Locate the cell with the specified text and output its [X, Y] center coordinate. 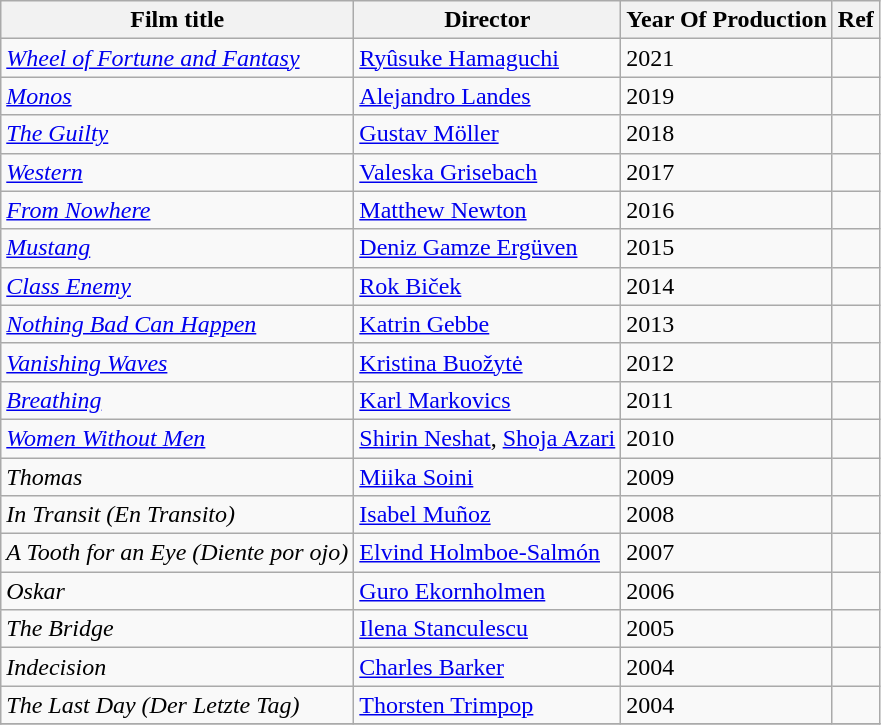
2012 [727, 362]
2019 [727, 96]
2014 [727, 286]
The Bridge [178, 629]
From Nowhere [178, 210]
Film title [178, 20]
2010 [727, 438]
Western [178, 172]
Thomas [178, 477]
Shirin Neshat, Shoja Azari [488, 438]
Women Without Men [178, 438]
Monos [178, 96]
Katrin Gebbe [488, 324]
2008 [727, 515]
Ilena Stanculescu [488, 629]
Charles Barker [488, 667]
Indecision [178, 667]
2017 [727, 172]
Matthew Newton [488, 210]
Rok Biček [488, 286]
Alejandro Landes [488, 96]
Gustav Möller [488, 134]
2011 [727, 400]
Deniz Gamze Ergüven [488, 248]
Miika Soini [488, 477]
Mustang [178, 248]
Vanishing Waves [178, 362]
2005 [727, 629]
Nothing Bad Can Happen [178, 324]
A Tooth for an Eye (Diente por ojo) [178, 553]
2006 [727, 591]
2007 [727, 553]
Ryûsuke Hamaguchi [488, 58]
2009 [727, 477]
Elvind Holmboe-Salmón [488, 553]
Thorsten Trimpop [488, 705]
Breathing [178, 400]
2018 [727, 134]
The Last Day (Der Letzte Tag) [178, 705]
Oskar [178, 591]
The Guilty [178, 134]
Kristina Buožytė [488, 362]
2021 [727, 58]
Isabel Muñoz [488, 515]
2016 [727, 210]
Karl Markovics [488, 400]
In Transit (En Transito) [178, 515]
2013 [727, 324]
Wheel of Fortune and Fantasy [178, 58]
Class Enemy [178, 286]
Guro Ekornholmen [488, 591]
Ref [856, 20]
Year Of Production [727, 20]
Valeska Grisebach [488, 172]
2015 [727, 248]
Director [488, 20]
